Find where the given text appears and provide that cell's center as [X, Y] coordinate. 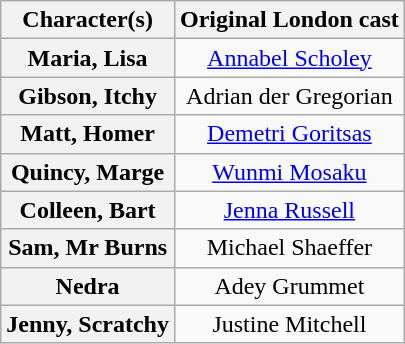
Jenna Russell [289, 210]
Demetri Goritsas [289, 134]
Nedra [88, 286]
Justine Mitchell [289, 324]
Wunmi Mosaku [289, 172]
Jenny, Scratchy [88, 324]
Original London cast [289, 20]
Adrian der Gregorian [289, 96]
Michael Shaeffer [289, 248]
Adey Grummet [289, 286]
Character(s) [88, 20]
Sam, Mr Burns [88, 248]
Gibson, Itchy [88, 96]
Maria, Lisa [88, 58]
Colleen, Bart [88, 210]
Quincy, Marge [88, 172]
Matt, Homer [88, 134]
Annabel Scholey [289, 58]
